Extract the [X, Y] coordinate from the center of the cell holding the provided text.  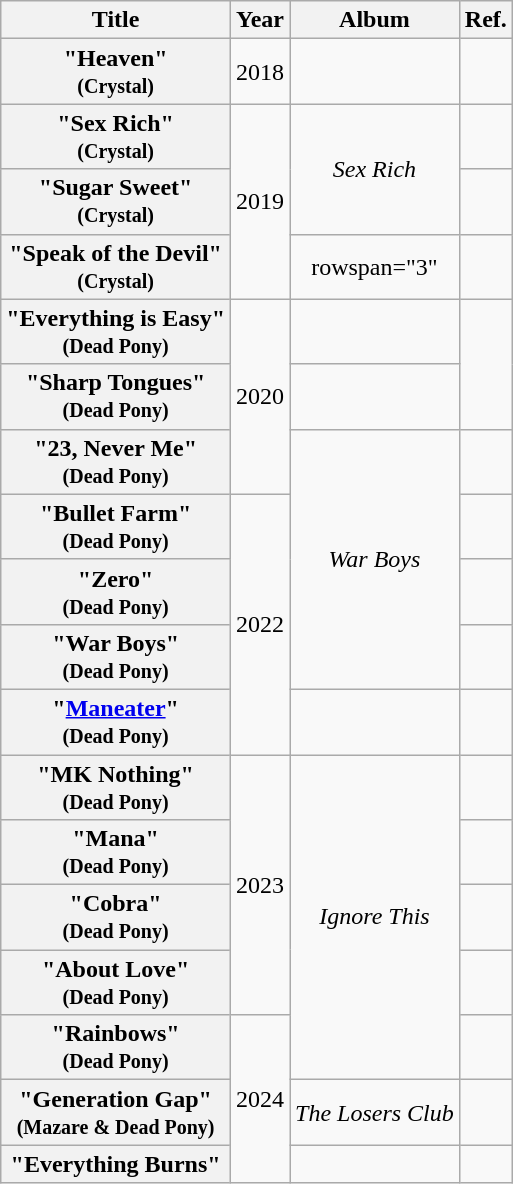
Album [375, 20]
"Bullet Farm"(Dead Pony) [116, 526]
"Maneater"(Dead Pony) [116, 722]
Title [116, 20]
"Heaven"(Crystal) [116, 72]
"About Love"(Dead Pony) [116, 982]
"Cobra"(Dead Pony) [116, 918]
"Everything is Easy"(Dead Pony) [116, 332]
"Sugar Sweet"(Crystal) [116, 202]
"Sex Rich"(Crystal) [116, 136]
"War Boys"(Dead Pony) [116, 656]
"Zero"(Dead Pony) [116, 592]
"MK Nothing"(Dead Pony) [116, 786]
2020 [260, 396]
Sex Rich [375, 169]
"Mana"(Dead Pony) [116, 852]
rowspan="3" [375, 266]
2024 [260, 1099]
2019 [260, 202]
"Rainbows"(Dead Pony) [116, 1048]
The Losers Club [375, 1112]
Ref. [486, 20]
"23, Never Me"(Dead Pony) [116, 462]
"Everything Burns" [116, 1164]
"Speak of the Devil"(Crystal) [116, 266]
2023 [260, 884]
2018 [260, 72]
War Boys [375, 559]
"Sharp Tongues"(Dead Pony) [116, 396]
2022 [260, 624]
Year [260, 20]
Ignore This [375, 916]
"Generation Gap"(Mazare & Dead Pony) [116, 1112]
